Pinpoint the cell where the given text exists, returning its [x, y] midpoint coordinate. 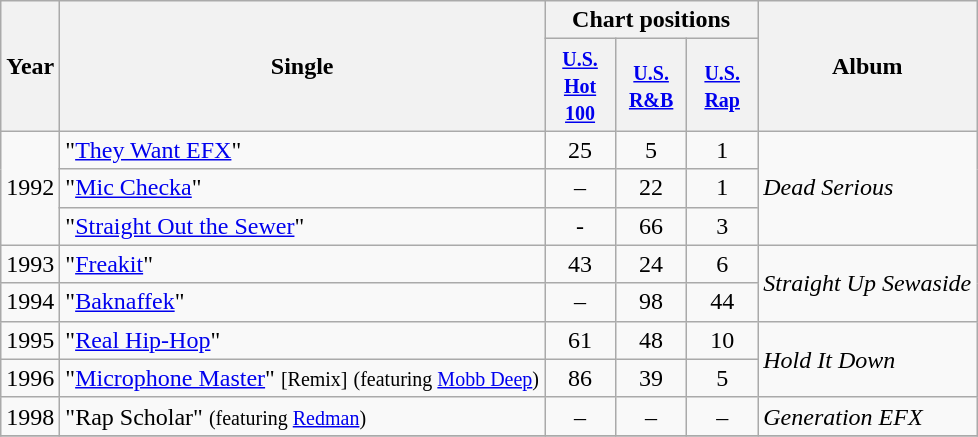
1993 [30, 264]
3 [722, 226]
"Straight Out the Sewer" [302, 226]
1994 [30, 302]
Album [868, 66]
66 [652, 226]
22 [652, 188]
48 [652, 340]
Chart positions [652, 20]
Straight Up Sewaside [868, 283]
1995 [30, 340]
10 [722, 340]
39 [652, 378]
1998 [30, 416]
"Freakit" [302, 264]
"They Want EFX" [302, 150]
"Rap Scholar" (featuring Redman) [302, 416]
1992 [30, 188]
61 [580, 340]
86 [580, 378]
24 [652, 264]
44 [722, 302]
U.S. Rap [722, 85]
25 [580, 150]
U.S. Hot 100 [580, 85]
Generation EFX [868, 416]
Dead Serious [868, 188]
Year [30, 66]
Hold It Down [868, 359]
- [580, 226]
6 [722, 264]
"Mic Checka" [302, 188]
98 [652, 302]
43 [580, 264]
Single [302, 66]
"Real Hip-Hop" [302, 340]
1996 [30, 378]
"Baknaffek" [302, 302]
"Microphone Master" [Remix] (featuring Mobb Deep) [302, 378]
U.S. R&B [652, 85]
